Return (x, y) of the center of cell containing provided text 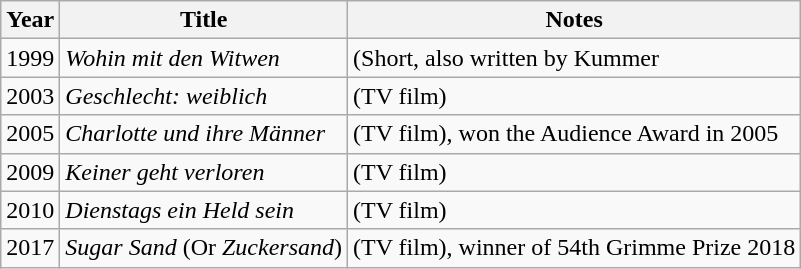
2005 (30, 134)
Notes (574, 20)
Charlotte und ihre Männer (204, 134)
Keiner geht verloren (204, 172)
(Short, also written by Kummer (574, 58)
2009 (30, 172)
(TV film), won the Audience Award in 2005 (574, 134)
2003 (30, 96)
Sugar Sand (Or Zuckersand) (204, 248)
Dienstags ein Held sein (204, 210)
Wohin mit den Witwen (204, 58)
Year (30, 20)
2017 (30, 248)
Geschlecht: weiblich (204, 96)
(TV film), winner of 54th Grimme Prize 2018 (574, 248)
2010 (30, 210)
1999 (30, 58)
Title (204, 20)
